Search for the cell housing the specified text and yield its (x, y) center coordinate. 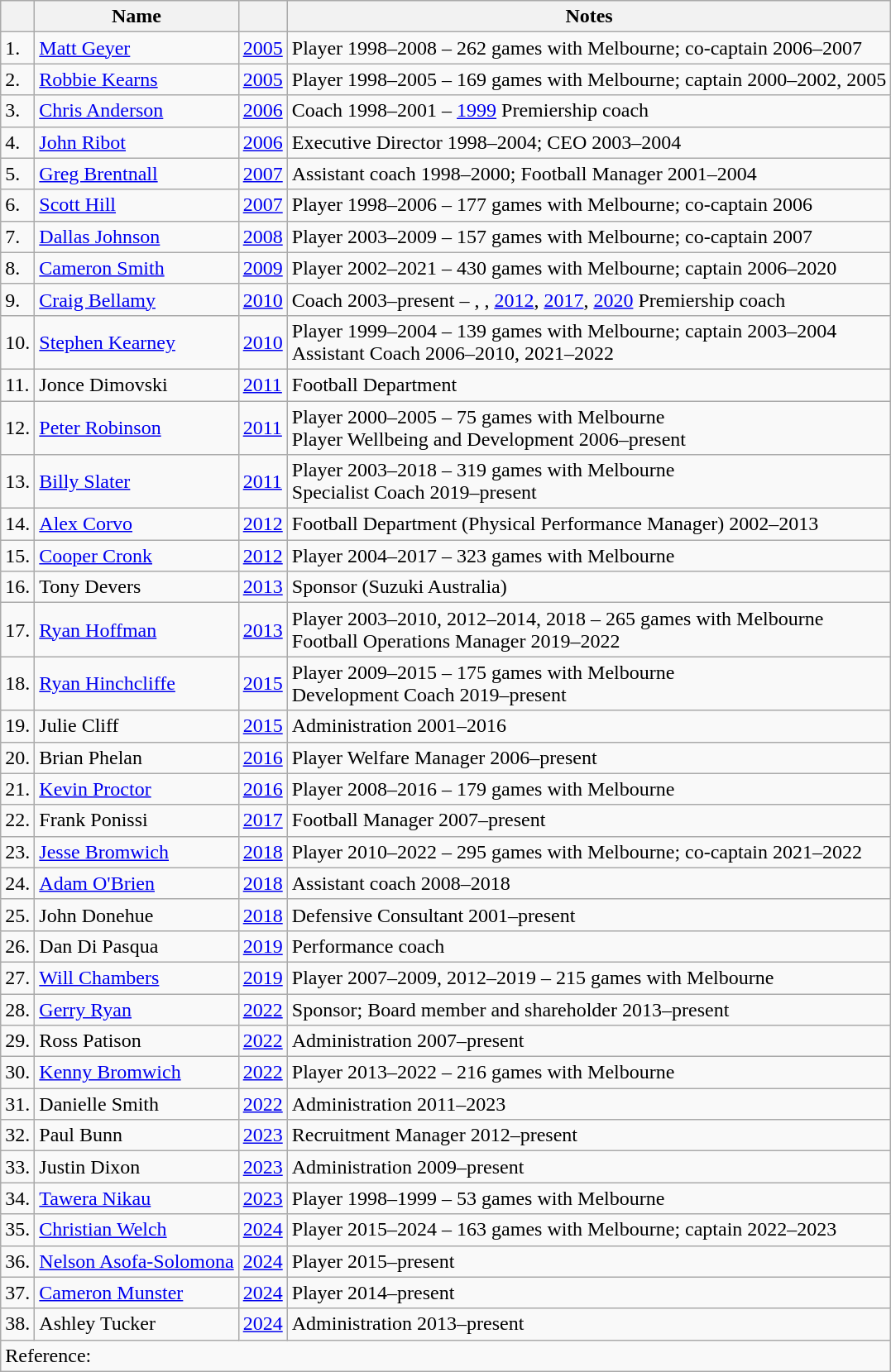
Football Department (589, 385)
21. (18, 789)
8. (18, 268)
Alex Corvo (137, 524)
Billy Slater (137, 481)
Adam O'Brien (137, 883)
Player 2003–2018 – 319 games with MelbourneSpecialist Coach 2019–present (589, 481)
Player 2013–2022 – 216 games with Melbourne (589, 1073)
Greg Brentnall (137, 174)
Player 2015–2024 – 163 games with Melbourne; captain 2022–2023 (589, 1230)
Coach 2003–present – , , 2012, 2017, 2020 Premiership coach (589, 299)
Player 2014–present (589, 1293)
Tawera Nikau (137, 1198)
Julie Cliff (137, 726)
16. (18, 587)
Defensive Consultant 2001–present (589, 915)
Player 2002–2021 – 430 games with Melbourne; captain 2006–2020 (589, 268)
34. (18, 1198)
Name (137, 17)
23. (18, 852)
Cooper Cronk (137, 556)
Recruitment Manager 2012–present (589, 1135)
Brian Phelan (137, 758)
Cameron Munster (137, 1293)
11. (18, 385)
1. (18, 48)
Administration 2013–present (589, 1324)
Sponsor; Board member and shareholder 2013–present (589, 1010)
Player 2015–present (589, 1261)
Player 2007–2009, 2012–2019 – 215 games with Melbourne (589, 978)
Player 2004–2017 – 323 games with Melbourne (589, 556)
Scott Hill (137, 205)
Administration 2007–present (589, 1041)
29. (18, 1041)
Notes (589, 17)
7. (18, 237)
Player 2010–2022 – 295 games with Melbourne; co-captain 2021–2022 (589, 852)
Player 1998–2006 – 177 games with Melbourne; co-captain 2006 (589, 205)
Coach 1998–2001 – 1999 Premiership coach (589, 111)
John Donehue (137, 915)
Player 1998–2005 – 169 games with Melbourne; captain 2000–2002, 2005 (589, 79)
33. (18, 1167)
Executive Director 1998–2004; CEO 2003–2004 (589, 142)
Player 1998–2008 – 262 games with Melbourne; co-captain 2006–2007 (589, 48)
John Ribot (137, 142)
Matt Geyer (137, 48)
Cameron Smith (137, 268)
Performance coach (589, 946)
38. (18, 1324)
31. (18, 1104)
Player Welfare Manager 2006–present (589, 758)
2009 (263, 268)
Player 2003–2010, 2012–2014, 2018 – 265 games with MelbourneFootball Operations Manager 2019–2022 (589, 630)
2008 (263, 237)
Will Chambers (137, 978)
27. (18, 978)
2. (18, 79)
Jesse Bromwich (137, 852)
Ross Patison (137, 1041)
Jonce Dimovski (137, 385)
Ashley Tucker (137, 1324)
Peter Robinson (137, 427)
Stephen Kearney (137, 342)
Administration 2001–2016 (589, 726)
Football Manager 2007–present (589, 820)
13. (18, 481)
Administration 2011–2023 (589, 1104)
Craig Bellamy (137, 299)
10. (18, 342)
9. (18, 299)
28. (18, 1010)
Chris Anderson (137, 111)
20. (18, 758)
Frank Ponissi (137, 820)
Ryan Hinchcliffe (137, 683)
Dan Di Pasqua (137, 946)
24. (18, 883)
Robbie Kearns (137, 79)
4. (18, 142)
18. (18, 683)
14. (18, 524)
19. (18, 726)
Kevin Proctor (137, 789)
25. (18, 915)
Danielle Smith (137, 1104)
5. (18, 174)
Christian Welch (137, 1230)
Ryan Hoffman (137, 630)
Paul Bunn (137, 1135)
35. (18, 1230)
Assistant coach 1998–2000; Football Manager 2001–2004 (589, 174)
Nelson Asofa-Solomona (137, 1261)
Tony Devers (137, 587)
Player 1998–1999 – 53 games with Melbourne (589, 1198)
Administration 2009–present (589, 1167)
6. (18, 205)
Player 2009–2015 – 175 games with MelbourneDevelopment Coach 2019–present (589, 683)
Player 2000–2005 – 75 games with MelbournePlayer Wellbeing and Development 2006–present (589, 427)
15. (18, 556)
Kenny Bromwich (137, 1073)
Assistant coach 2008–2018 (589, 883)
Reference: (446, 1355)
3. (18, 111)
Justin Dixon (137, 1167)
Player 1999–2004 – 139 games with Melbourne; captain 2003–2004Assistant Coach 2006–2010, 2021–2022 (589, 342)
37. (18, 1293)
Sponsor (Suzuki Australia) (589, 587)
2017 (263, 820)
32. (18, 1135)
Player 2003–2009 – 157 games with Melbourne; co-captain 2007 (589, 237)
Player 2008–2016 – 179 games with Melbourne (589, 789)
26. (18, 946)
Dallas Johnson (137, 237)
36. (18, 1261)
12. (18, 427)
Gerry Ryan (137, 1010)
30. (18, 1073)
17. (18, 630)
22. (18, 820)
Football Department (Physical Performance Manager) 2002–2013 (589, 524)
